Scan for the cell matching the given text and deliver its [x, y] coordinate at center. 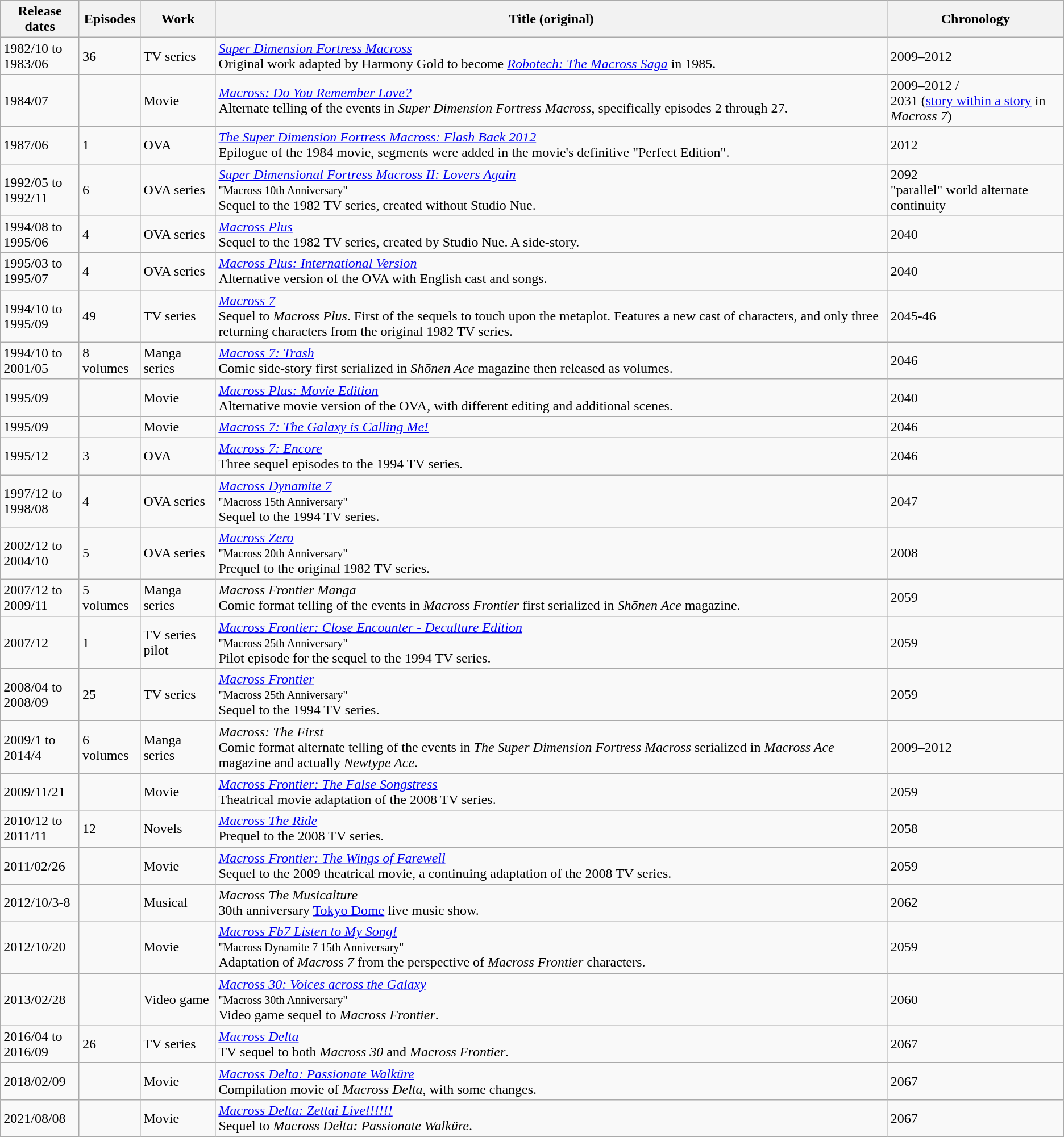
Macross Plus: Movie EditionAlternative movie version of the OVA, with different editing and additional scenes. [551, 398]
2047 [975, 501]
1994/10 to2001/05 [40, 360]
Macross Zero"Macross 20th Anniversary"Prequel to the original 1982 TV series. [551, 553]
Super Dimensional Fortress Macross II: Lovers Again"Macross 10th Anniversary"Sequel to the 1982 TV series, created without Studio Nue. [551, 190]
Macross PlusSequel to the 1982 TV series, created by Studio Nue. A side-story. [551, 234]
2060 [975, 999]
1987/06 [40, 145]
Macross DeltaTV sequel to both Macross 30 and Macross Frontier. [551, 1044]
Macross Frontier MangaComic format telling of the events in Macross Frontier first serialized in Shōnen Ace magazine. [551, 598]
2021/08/08 [40, 1118]
2092"parallel" world alternate continuity [975, 190]
Episodes [110, 19]
1995/03 to1995/07 [40, 272]
Macross: Do You Remember Love?Alternate telling of the events in Super Dimension Fortress Macross, specifically episodes 2 through 27. [551, 101]
2009–2012 / 2031 (story within a story in Macross 7) [975, 101]
2012/10/20 [40, 947]
2008 [975, 553]
Video game [178, 999]
6 volumes [110, 747]
2062 [975, 902]
1984/07 [40, 101]
2013/02/28 [40, 999]
Macross Frontier: The False SongstressTheatrical movie adaptation of the 2008 TV series. [551, 792]
12 [110, 828]
1994/08 to1995/06 [40, 234]
8 volumes [110, 360]
3 [110, 456]
Super Dimension Fortress MacrossOriginal work adapted by Harmony Gold to become Robotech: The Macross Saga in 1985. [551, 56]
36 [110, 56]
2012 [975, 145]
1992/05 to1992/11 [40, 190]
Macross 7: EncoreThree sequel episodes to the 1994 TV series. [551, 456]
Macross Frontier: The Wings of FarewellSequel to the 2009 theatrical movie, a continuing adaptation of the 2008 TV series. [551, 866]
Chronology [975, 19]
Title (original) [551, 19]
The Super Dimension Fortress Macross: Flash Back 2012Epilogue of the 1984 movie, segments were added in the movie's definitive "Perfect Edition". [551, 145]
Macross The RidePrequel to the 2008 TV series. [551, 828]
1995/12 [40, 456]
2009/11/21 [40, 792]
2011/02/26 [40, 866]
Macross Frontier"Macross 25th Anniversary"Sequel to the 1994 TV series. [551, 695]
2008/04 to2008/09 [40, 695]
TV series pilot [178, 643]
Work [178, 19]
Macross Plus: International VersionAlternative version of the OVA with English cast and songs. [551, 272]
Macross 7: TrashComic side-story first serialized in Shōnen Ace magazine then released as volumes. [551, 360]
Musical [178, 902]
Macross The Musicalture30th anniversary Tokyo Dome live music show. [551, 902]
1994/10 to1995/09 [40, 316]
Release dates [40, 19]
2045-46 [975, 316]
2018/02/09 [40, 1081]
2010/12 to2011/11 [40, 828]
26 [110, 1044]
2002/12 to2004/10 [40, 553]
5 [110, 553]
2058 [975, 828]
49 [110, 316]
Macross Dynamite 7"Macross 15th Anniversary"Sequel to the 1994 TV series. [551, 501]
5 volumes [110, 598]
Macross Fb7 Listen to My Song!"Macross Dynamite 7 15th Anniversary"Adaptation of Macross 7 from the perspective of Macross Frontier characters. [551, 947]
1982/10 to1983/06 [40, 56]
6 [110, 190]
2007/12 [40, 643]
Macross 30: Voices across the Galaxy"Macross 30th Anniversary"Video game sequel to Macross Frontier. [551, 999]
25 [110, 695]
2012/10/3-8 [40, 902]
Macross Delta: Zettai Live!!!!!!Sequel to Macross Delta: Passionate Walküre. [551, 1118]
2009/1 to2014/4 [40, 747]
2007/12 to2009/11 [40, 598]
Macross 7: The Galaxy is Calling Me! [551, 427]
Novels [178, 828]
Macross Delta: Passionate WalküreCompilation movie of Macross Delta, with some changes. [551, 1081]
Macross Frontier: Close Encounter - Deculture Edition"Macross 25th Anniversary"Pilot episode for the sequel to the 1994 TV series. [551, 643]
1997/12 to1998/08 [40, 501]
2016/04 to2016/09 [40, 1044]
